For the text-containing cell, return its midpoint in [x, y] coordinate format. 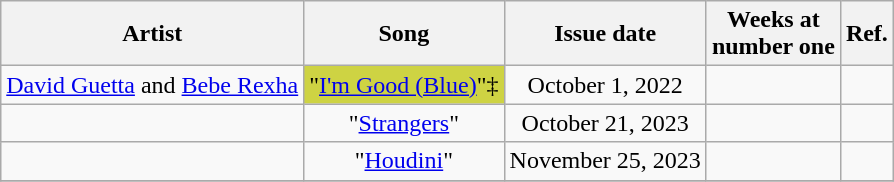
"Houdini" [404, 161]
Issue date [605, 34]
Song [404, 34]
David Guetta and Bebe Rexha [152, 85]
October 21, 2023 [605, 123]
Ref. [866, 34]
"Strangers" [404, 123]
Artist [152, 34]
Weeks atnumber one [773, 34]
November 25, 2023 [605, 161]
"I'm Good (Blue)"‡ [404, 85]
October 1, 2022 [605, 85]
